Return [x, y] of the center of cell containing provided text 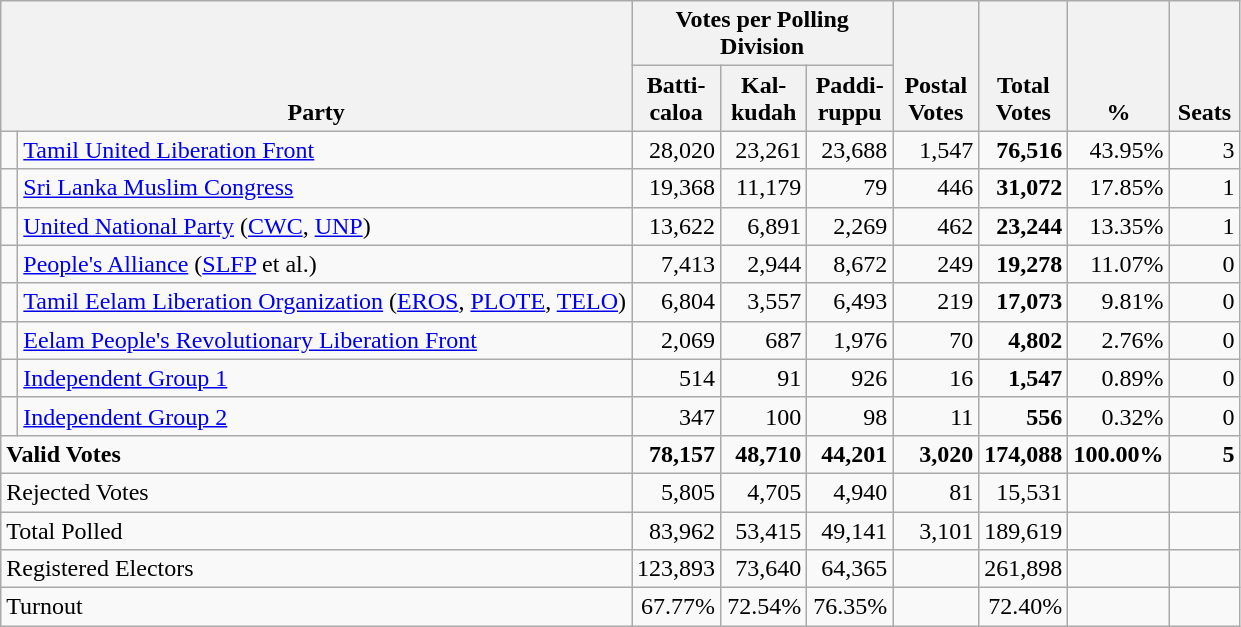
23,261 [764, 150]
6,891 [764, 226]
5 [1204, 454]
73,640 [764, 569]
17,073 [1024, 302]
1,976 [850, 340]
219 [936, 302]
100 [764, 416]
Party [316, 66]
11.07% [1118, 264]
16 [936, 378]
3 [1204, 150]
4,802 [1024, 340]
174,088 [1024, 454]
3,557 [764, 302]
261,898 [1024, 569]
49,141 [850, 531]
3,101 [936, 531]
72.54% [764, 607]
Total Polled [316, 531]
79 [850, 188]
Rejected Votes [316, 492]
23,244 [1024, 226]
9.81% [1118, 302]
76,516 [1024, 150]
19,368 [676, 188]
4,705 [764, 492]
514 [676, 378]
Paddi-ruppu [850, 98]
Valid Votes [316, 454]
6,493 [850, 302]
0.32% [1118, 416]
31,072 [1024, 188]
44,201 [850, 454]
Independent Group 1 [325, 378]
2.76% [1118, 340]
% [1118, 66]
2,069 [676, 340]
17.85% [1118, 188]
4,940 [850, 492]
13.35% [1118, 226]
78,157 [676, 454]
5,805 [676, 492]
Independent Group 2 [325, 416]
Kal-kudah [764, 98]
462 [936, 226]
67.77% [676, 607]
Tamil United Liberation Front [325, 150]
347 [676, 416]
PostalVotes [936, 66]
0.89% [1118, 378]
6,804 [676, 302]
2,269 [850, 226]
People's Alliance (SLFP et al.) [325, 264]
Votes per Polling Division [762, 34]
48,710 [764, 454]
11 [936, 416]
81 [936, 492]
249 [936, 264]
446 [936, 188]
8,672 [850, 264]
Registered Electors [316, 569]
687 [764, 340]
189,619 [1024, 531]
Sri Lanka Muslim Congress [325, 188]
11,179 [764, 188]
72.40% [1024, 607]
91 [764, 378]
Turnout [316, 607]
53,415 [764, 531]
28,020 [676, 150]
926 [850, 378]
83,962 [676, 531]
76.35% [850, 607]
Batti-caloa [676, 98]
Seats [1204, 66]
98 [850, 416]
556 [1024, 416]
7,413 [676, 264]
70 [936, 340]
43.95% [1118, 150]
100.00% [1118, 454]
3,020 [936, 454]
64,365 [850, 569]
2,944 [764, 264]
123,893 [676, 569]
19,278 [1024, 264]
13,622 [676, 226]
23,688 [850, 150]
United National Party (CWC, UNP) [325, 226]
Tamil Eelam Liberation Organization (EROS, PLOTE, TELO) [325, 302]
Total Votes [1024, 66]
15,531 [1024, 492]
Eelam People's Revolutionary Liberation Front [325, 340]
